Locate the cell with the specified text and output its [X, Y] center coordinate. 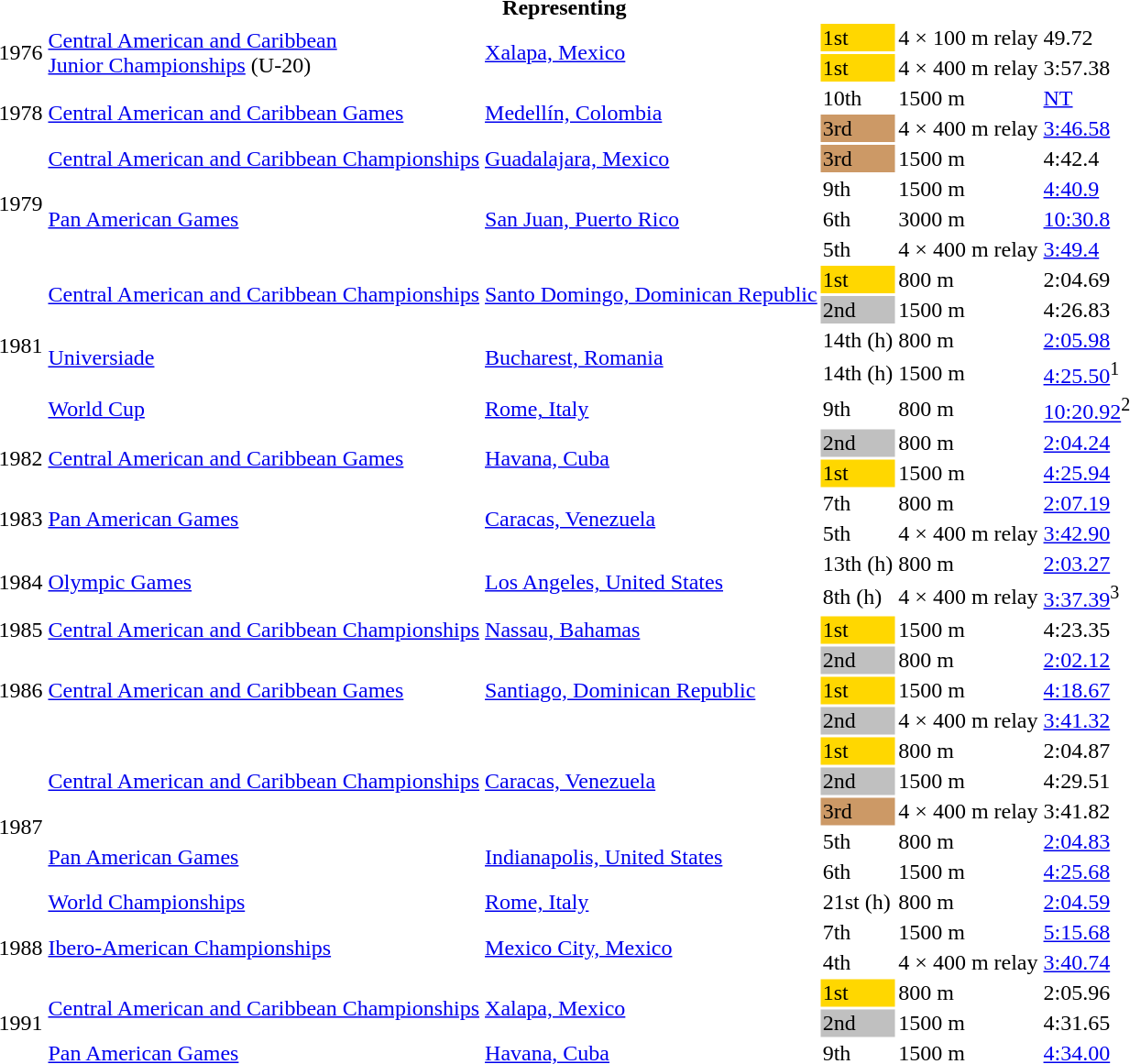
Los Angeles, United States [652, 581]
Nassau, Bahamas [652, 630]
World Championships [264, 902]
Mexico City, Mexico [652, 948]
World Cup [264, 409]
Havana, Cuba [652, 458]
3000 m [968, 219]
San Juan, Puerto Rico [652, 219]
4th [858, 962]
8th (h) [858, 597]
13th (h) [858, 564]
Santo Domingo, Dominican Republic [652, 295]
Olympic Games [264, 581]
10th [858, 98]
Medellín, Colombia [652, 114]
Central American and CaribbeanJunior Championships (U-20) [264, 53]
Universiade [264, 357]
Guadalajara, Mexico [652, 159]
21st (h) [858, 902]
Santiago, Dominican Republic [652, 690]
Indianapolis, United States [652, 856]
Bucharest, Romania [652, 357]
Ibero-American Championships [264, 948]
4 × 100 m relay [968, 38]
